Pinpoint the cell where the given text exists, returning its [X, Y] midpoint coordinate. 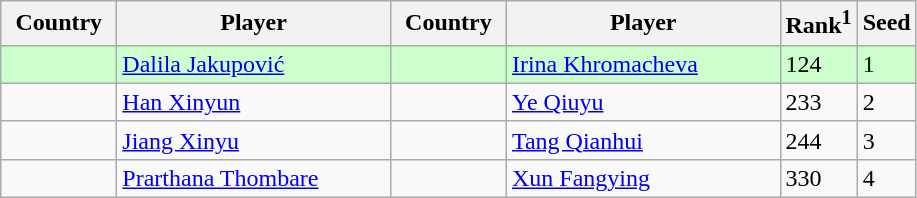
124 [818, 64]
Ye Qiuyu [643, 102]
Tang Qianhui [643, 140]
2 [886, 102]
Rank1 [818, 24]
Prarthana Thombare [254, 178]
Jiang Xinyu [254, 140]
Han Xinyun [254, 102]
330 [818, 178]
3 [886, 140]
Seed [886, 24]
244 [818, 140]
1 [886, 64]
Xun Fangying [643, 178]
233 [818, 102]
Dalila Jakupović [254, 64]
Irina Khromacheva [643, 64]
4 [886, 178]
